Pinpoint the cell where the given text exists, returning its (X, Y) midpoint coordinate. 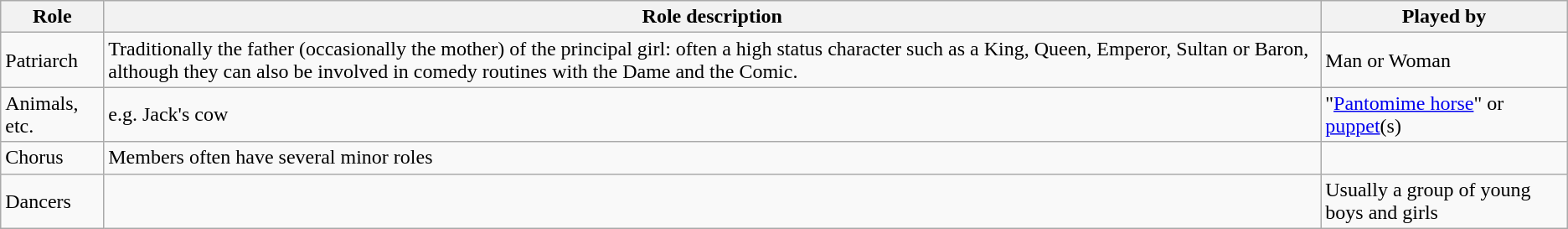
Members often have several minor roles (712, 158)
Chorus (52, 158)
Patriarch (52, 60)
Man or Woman (1444, 60)
Dancers (52, 201)
Usually a group of young boys and girls (1444, 201)
Played by (1444, 17)
"Pantomime horse" or puppet(s) (1444, 114)
Animals, etc. (52, 114)
e.g. Jack's cow (712, 114)
Role description (712, 17)
Role (52, 17)
